From the cell containing the given text, extract its center point as (x, y) coordinate. 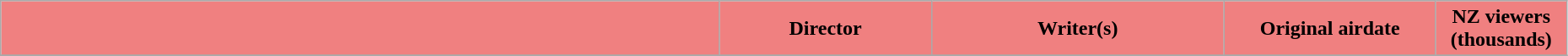
Writer(s) (1078, 29)
NZ viewers (thousands) (1501, 29)
Original airdate (1329, 29)
Director (825, 29)
